Search for the cell housing the specified text and yield its [x, y] center coordinate. 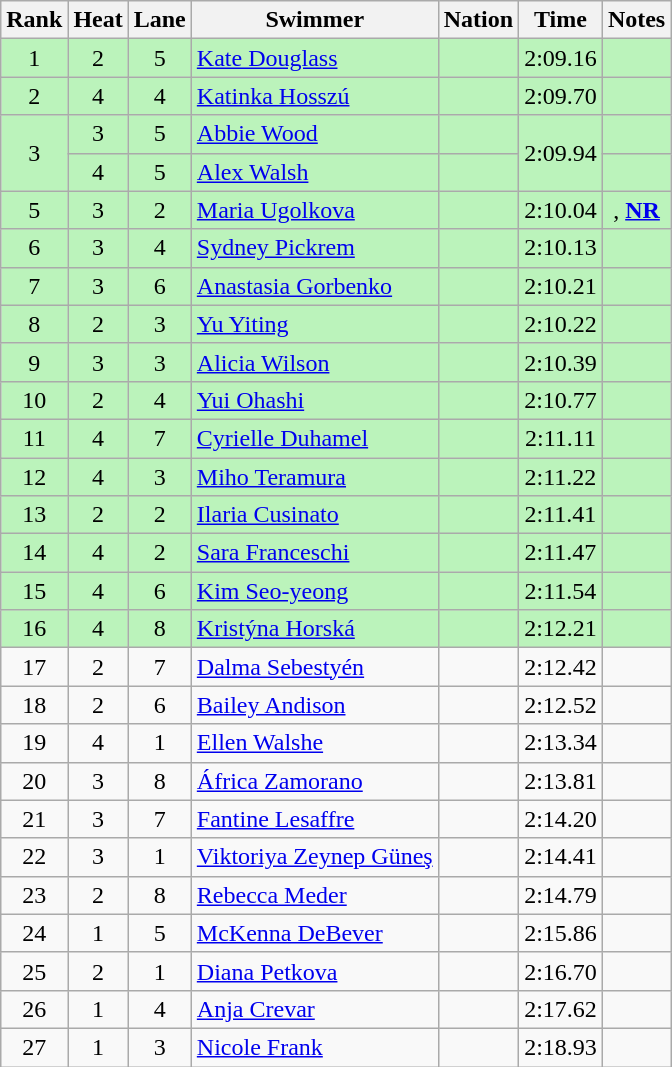
2:11.54 [561, 591]
Maria Ugolkova [314, 210]
2:10.39 [561, 362]
Diana Petkova [314, 971]
2:09.70 [561, 96]
Alex Walsh [314, 172]
21 [34, 819]
Bailey Andison [314, 705]
24 [34, 933]
23 [34, 895]
2:15.86 [561, 933]
13 [34, 515]
2:17.62 [561, 1009]
18 [34, 705]
Time [561, 20]
Yui Ohashi [314, 400]
15 [34, 591]
Abbie Wood [314, 134]
Kristýna Horská [314, 629]
Anja Crevar [314, 1009]
Ellen Walshe [314, 743]
Rank [34, 20]
Heat [98, 20]
Sara Franceschi [314, 553]
26 [34, 1009]
2:12.52 [561, 705]
12 [34, 477]
25 [34, 971]
, NR [636, 210]
Alicia Wilson [314, 362]
Viktoriya Zeynep Güneş [314, 857]
Ilaria Cusinato [314, 515]
10 [34, 400]
Nicole Frank [314, 1047]
2:12.42 [561, 667]
Sydney Pickrem [314, 248]
Miho Teramura [314, 477]
Kate Douglass [314, 58]
Cyrielle Duhamel [314, 438]
Kim Seo-yeong [314, 591]
2:09.16 [561, 58]
2:13.81 [561, 781]
Nation [478, 20]
11 [34, 438]
2:11.41 [561, 515]
2:13.34 [561, 743]
Rebecca Meder [314, 895]
16 [34, 629]
Lane [160, 20]
Dalma Sebestyén [314, 667]
2:11.22 [561, 477]
McKenna DeBever [314, 933]
9 [34, 362]
2:09.94 [561, 153]
17 [34, 667]
2:16.70 [561, 971]
19 [34, 743]
África Zamorano [314, 781]
2:10.77 [561, 400]
27 [34, 1047]
Fantine Lesaffre [314, 819]
Anastasia Gorbenko [314, 286]
Notes [636, 20]
2:11.47 [561, 553]
2:10.22 [561, 324]
2:10.21 [561, 286]
2:10.13 [561, 248]
2:10.04 [561, 210]
Swimmer [314, 20]
2:14.41 [561, 857]
2:14.79 [561, 895]
Katinka Hosszú [314, 96]
20 [34, 781]
Yu Yiting [314, 324]
22 [34, 857]
2:12.21 [561, 629]
2:11.11 [561, 438]
14 [34, 553]
2:14.20 [561, 819]
2:18.93 [561, 1047]
